Capture the cell that displays the provided text and extract its (X, Y) central coordinate. 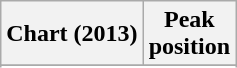
Peakposition (189, 34)
Chart (2013) (72, 34)
